Pinpoint the cell where the given text exists, returning its [X, Y] midpoint coordinate. 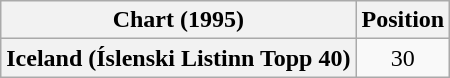
Position [403, 20]
30 [403, 58]
Iceland (Íslenski Listinn Topp 40) [178, 58]
Chart (1995) [178, 20]
